Provide the [x, y] coordinate of the cell's center where the given text is located.  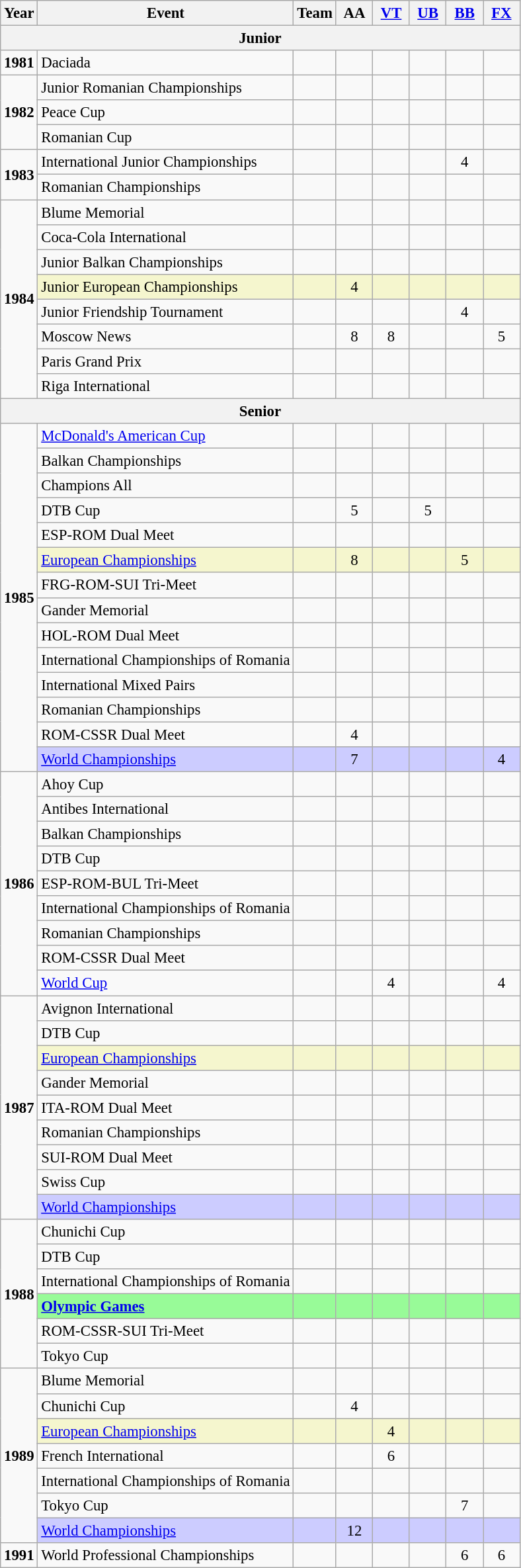
French International [165, 1456]
BB [465, 13]
1989 [19, 1456]
Event [165, 13]
International Mixed Pairs [165, 685]
HOL-ROM Dual Meet [165, 635]
Daciada [165, 63]
12 [354, 1530]
Riga International [165, 386]
Peace Cup [165, 112]
1983 [19, 175]
Junior Friendship Tournament [165, 312]
Olympic Games [165, 1307]
Junior Balkan Championships [165, 262]
1986 [19, 883]
Junior [260, 38]
World Cup [165, 983]
1988 [19, 1294]
Junior European Championships [165, 286]
1991 [19, 1555]
Senior [260, 411]
FX [502, 13]
ROM-CSSR-SUI Tri-Meet [165, 1331]
McDonald's American Cup [165, 436]
ESP-ROM Dual Meet [165, 535]
Junior Romanian Championships [165, 88]
International Junior Championships [165, 162]
VT [391, 13]
ITA-ROM Dual Meet [165, 1108]
UB [428, 13]
Year [19, 13]
1987 [19, 1108]
ESP-ROM-BUL Tri-Meet [165, 884]
Romanian Cup [165, 138]
Swiss Cup [165, 1182]
Moscow News [165, 337]
1984 [19, 299]
Avignon International [165, 1008]
Team [315, 13]
Ahoy Cup [165, 784]
Paris Grand Prix [165, 361]
1982 [19, 112]
1981 [19, 63]
FRG-ROM-SUI Tri-Meet [165, 586]
Champions All [165, 486]
1985 [19, 597]
AA [354, 13]
World Professional Championships [165, 1555]
SUI-ROM Dual Meet [165, 1157]
Antibes International [165, 809]
Coca-Cola International [165, 237]
